Detect which cell encompasses the target text, then output its [X, Y] center coordinate. 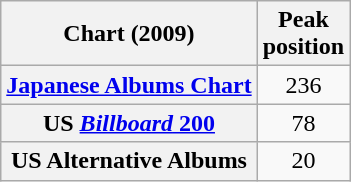
US Alternative Albums [129, 161]
20 [303, 161]
Peakposition [303, 34]
US Billboard 200 [129, 123]
236 [303, 85]
Chart (2009) [129, 34]
78 [303, 123]
Japanese Albums Chart [129, 85]
